Return the (X, Y) coordinate for the center point of the cell that contains the specified text.  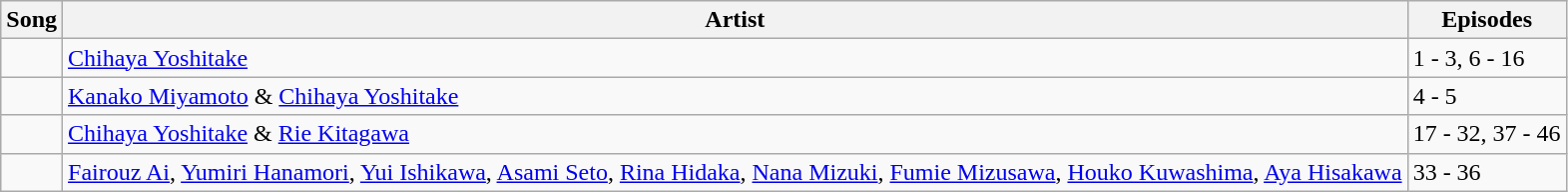
4 - 5 (1487, 96)
Chihaya Yoshitake (736, 58)
Fairouz Ai, Yumiri Hanamori, Yui Ishikawa, Asami Seto, Rina Hidaka, Nana Mizuki, Fumie Mizusawa, Houko Kuwashima, Aya Hisakawa (736, 172)
Song (32, 20)
Episodes (1487, 20)
Kanako Miyamoto & Chihaya Yoshitake (736, 96)
1 - 3, 6 - 16 (1487, 58)
33 - 36 (1487, 172)
Artist (736, 20)
Chihaya Yoshitake & Rie Kitagawa (736, 134)
17 - 32, 37 - 46 (1487, 134)
